Scan for the cell matching the given text and deliver its (x, y) coordinate at center. 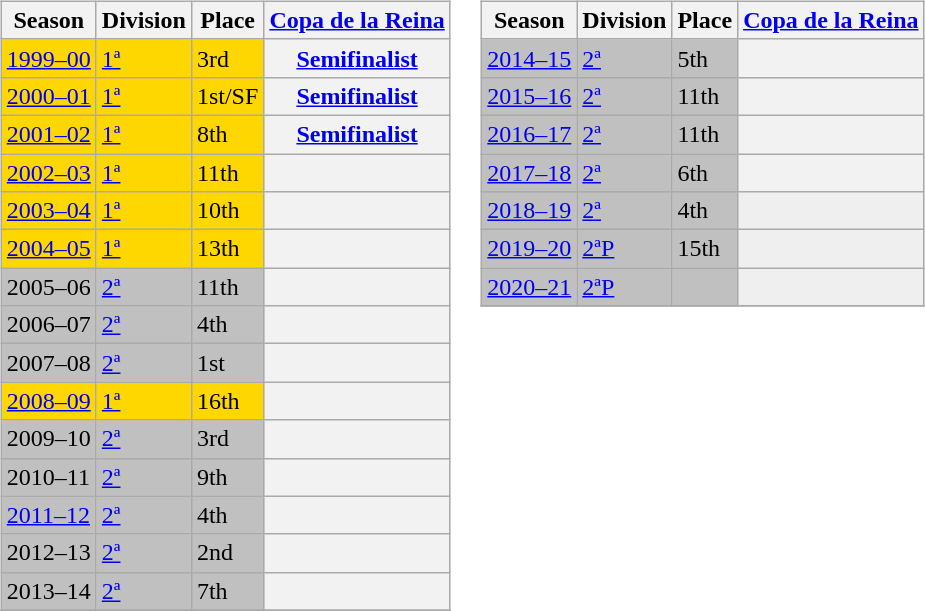
5th (705, 58)
1st (227, 363)
2019–20 (530, 249)
10th (227, 211)
16th (227, 401)
6th (705, 173)
15th (705, 249)
2011–12 (48, 515)
2012–13 (48, 553)
8th (227, 134)
2018–19 (530, 211)
2003–04 (48, 211)
2020–21 (530, 287)
1st/SF (227, 96)
2014–15 (530, 58)
2010–11 (48, 477)
2000–01 (48, 96)
2001–02 (48, 134)
2009–10 (48, 439)
2007–08 (48, 363)
13th (227, 249)
9th (227, 477)
2008–09 (48, 401)
2013–14 (48, 591)
2002–03 (48, 173)
2016–17 (530, 134)
2nd (227, 553)
2015–16 (530, 96)
2017–18 (530, 173)
7th (227, 591)
2004–05 (48, 249)
1999–00 (48, 58)
2005–06 (48, 287)
2006–07 (48, 325)
